Extract the (x, y) coordinate from the center of the cell holding the provided text.  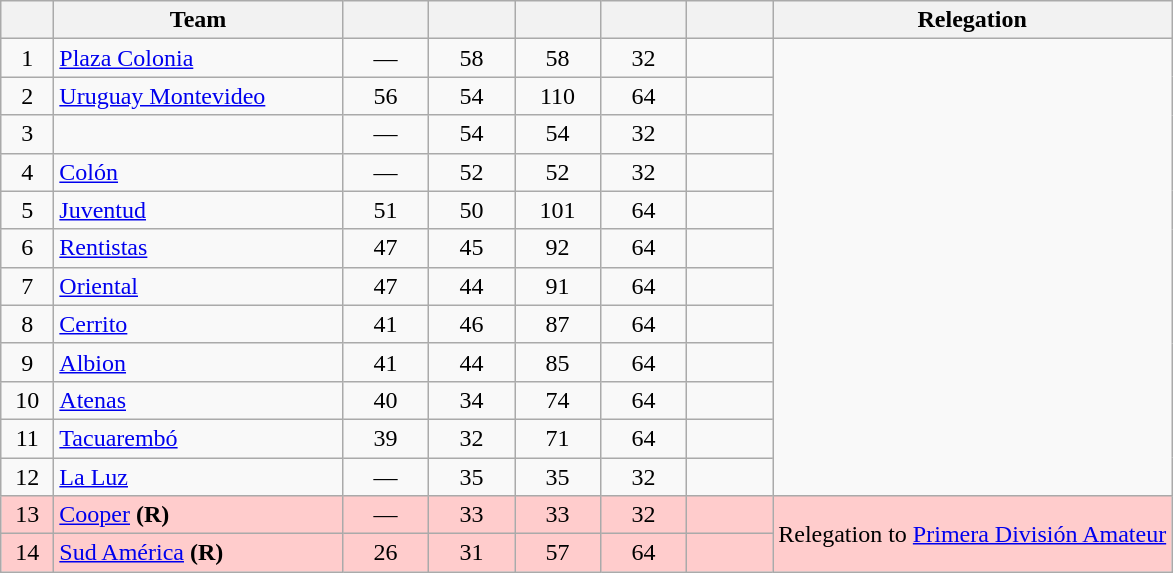
85 (557, 362)
7 (28, 286)
Rentistas (198, 248)
110 (557, 96)
101 (557, 210)
1 (28, 58)
Relegation to Primera División Amateur (972, 534)
57 (557, 553)
74 (557, 400)
11 (28, 438)
Cerrito (198, 324)
92 (557, 248)
31 (471, 553)
5 (28, 210)
45 (471, 248)
Relegation (972, 20)
Albion (198, 362)
40 (385, 400)
4 (28, 172)
10 (28, 400)
46 (471, 324)
13 (28, 515)
12 (28, 477)
Oriental (198, 286)
6 (28, 248)
Atenas (198, 400)
91 (557, 286)
9 (28, 362)
Sud América (R) (198, 553)
2 (28, 96)
Plaza Colonia (198, 58)
51 (385, 210)
Tacuarembó (198, 438)
87 (557, 324)
14 (28, 553)
Juventud (198, 210)
La Luz (198, 477)
3 (28, 134)
Uruguay Montevideo (198, 96)
50 (471, 210)
Colón (198, 172)
71 (557, 438)
8 (28, 324)
56 (385, 96)
Cooper (R) (198, 515)
34 (471, 400)
39 (385, 438)
26 (385, 553)
Team (198, 20)
